Find where the given text appears and provide that cell's center as (X, Y) coordinate. 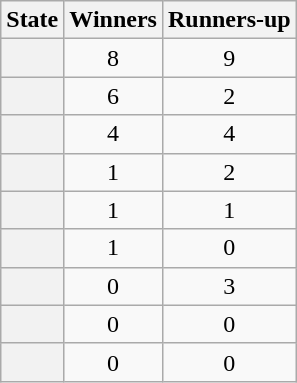
State (32, 20)
Runners-up (229, 20)
3 (229, 286)
9 (229, 58)
Winners (114, 20)
8 (114, 58)
6 (114, 96)
